Return (X, Y) of the center of cell containing provided text 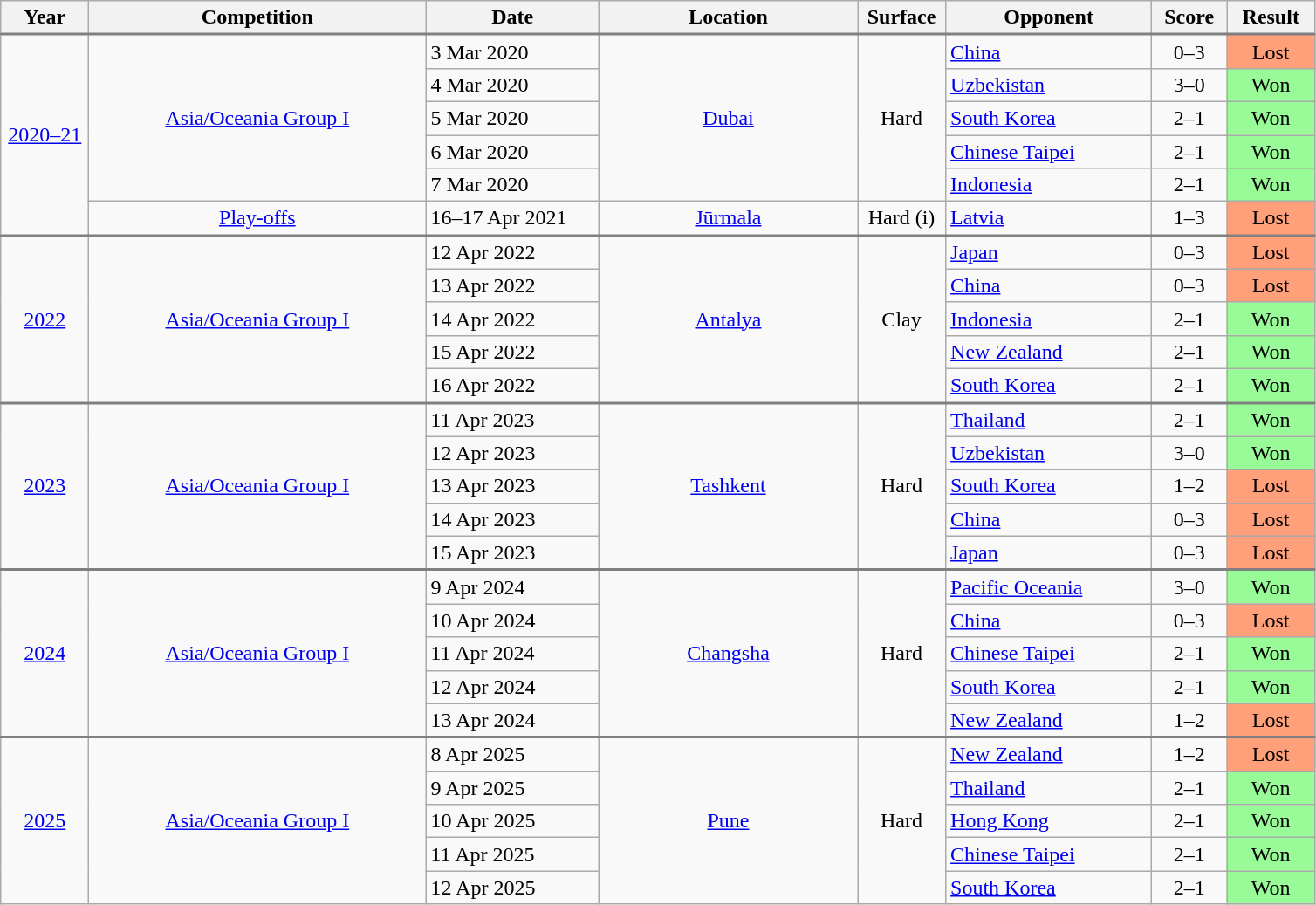
Location (728, 17)
12 Apr 2022 (513, 251)
16–17 Apr 2021 (513, 218)
12 Apr 2023 (513, 453)
9 Apr 2025 (513, 788)
9 Apr 2024 (513, 586)
Date (513, 17)
Surface (901, 17)
Result (1271, 17)
2020–21 (45, 135)
12 Apr 2025 (513, 888)
10 Apr 2024 (513, 620)
12 Apr 2024 (513, 687)
Clay (901, 319)
15 Apr 2023 (513, 553)
13 Apr 2022 (513, 285)
Antalya (728, 319)
Changsha (728, 654)
2025 (45, 820)
Pacific Oceania (1049, 586)
Opponent (1049, 17)
13 Apr 2023 (513, 486)
15 Apr 2022 (513, 352)
1–3 (1189, 218)
2022 (45, 319)
2024 (45, 654)
Hard (i) (901, 218)
Tashkent (728, 486)
Score (1189, 17)
11 Apr 2025 (513, 854)
4 Mar 2020 (513, 85)
14 Apr 2023 (513, 519)
Competition (257, 17)
11 Apr 2024 (513, 654)
Hong Kong (1049, 821)
Jūrmala (728, 218)
Pune (728, 820)
3 Mar 2020 (513, 52)
5 Mar 2020 (513, 118)
Play-offs (257, 218)
10 Apr 2025 (513, 821)
Year (45, 17)
Latvia (1049, 218)
6 Mar 2020 (513, 151)
7 Mar 2020 (513, 185)
Dubai (728, 119)
11 Apr 2023 (513, 419)
2023 (45, 486)
14 Apr 2022 (513, 319)
8 Apr 2025 (513, 754)
16 Apr 2022 (513, 386)
13 Apr 2024 (513, 721)
